Identify which cell holds the provided text, then report its (X, Y) central coordinate. 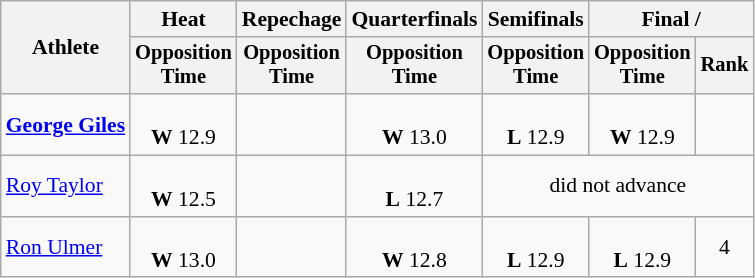
did not advance (618, 186)
W 12.5 (184, 186)
Repechage (292, 19)
Athlete (66, 48)
Ron Ulmer (66, 248)
Quarterfinals (414, 19)
Heat (184, 19)
Rank (725, 66)
Semifinals (536, 19)
L 12.7 (414, 186)
4 (725, 248)
Final / (671, 19)
Roy Taylor (66, 186)
W 12.8 (414, 248)
George Giles (66, 124)
